From the cell containing the given text, extract its center point as [X, Y] coordinate. 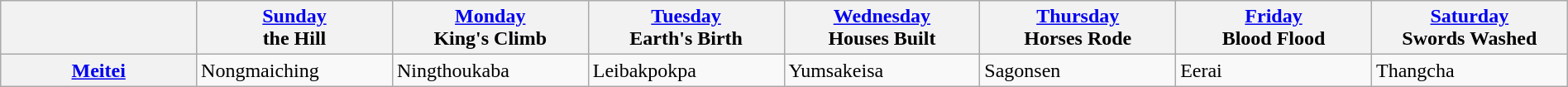
Yumsakeisa [882, 70]
Ningthoukaba [490, 70]
Meitei [99, 70]
TuesdayEarth's Birth [686, 28]
SaturdaySwords Washed [1469, 28]
Monday King's Climb [490, 28]
FridayBlood Flood [1274, 28]
WednesdayHouses Built [882, 28]
ThursdayHorses Rode [1078, 28]
Nongmaiching [294, 70]
Eerai [1274, 70]
Sagonsen [1078, 70]
Leibakpokpa [686, 70]
Thangcha [1469, 70]
Sunday the Hill [294, 28]
